Output the (x, y) coordinate of the center of the cell containing the given text.  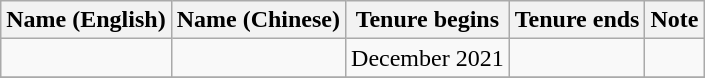
Name (English) (86, 20)
Name (Chinese) (258, 20)
Note (674, 20)
Tenure ends (577, 20)
Tenure begins (428, 20)
December 2021 (428, 58)
